Pinpoint the cell where the given text exists, returning its (X, Y) midpoint coordinate. 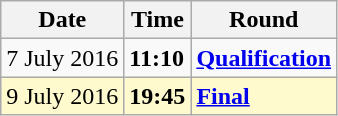
19:45 (158, 96)
Qualification (264, 58)
Final (264, 96)
11:10 (158, 58)
Time (158, 20)
Round (264, 20)
Date (62, 20)
9 July 2016 (62, 96)
7 July 2016 (62, 58)
